Search for the cell housing the specified text and yield its (X, Y) center coordinate. 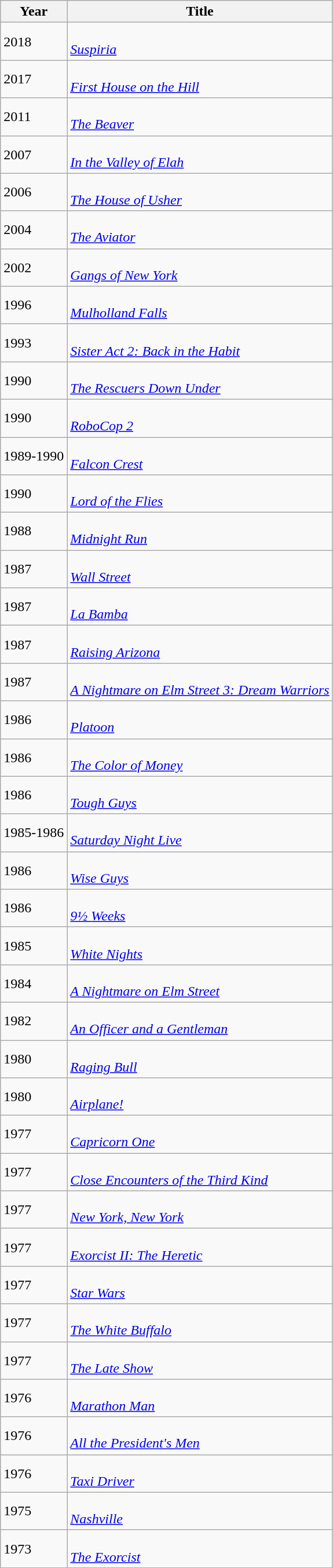
White Nights (200, 945)
Close Encounters of the Third Kind (200, 1172)
Wise Guys (200, 870)
An Officer and a Gentleman (200, 1021)
2006 (34, 192)
In the Valley of Elah (200, 154)
Lord of the Flies (200, 494)
Year (34, 12)
Suspiria (200, 42)
2017 (34, 79)
2011 (34, 117)
9½ Weeks (200, 908)
1973 (34, 1549)
Gangs of New York (200, 268)
Capricorn One (200, 1134)
Tough Guys (200, 795)
RoboCop 2 (200, 418)
Sister Act 2: Back in the Habit (200, 343)
The Beaver (200, 117)
The White Buffalo (200, 1323)
1996 (34, 305)
1993 (34, 343)
Title (200, 12)
Raising Arizona (200, 644)
The Exorcist (200, 1549)
2007 (34, 154)
A Nightmare on Elm Street (200, 984)
The Late Show (200, 1360)
Mulholland Falls (200, 305)
Marathon Man (200, 1398)
Airplane! (200, 1097)
Star Wars (200, 1285)
The Aviator (200, 229)
The Color of Money (200, 758)
1985 (34, 945)
2002 (34, 268)
Exorcist II: The Heretic (200, 1248)
New York, New York (200, 1209)
Saturday Night Live (200, 833)
1989-1990 (34, 455)
Wall Street (200, 569)
1975 (34, 1511)
Taxi Driver (200, 1474)
2004 (34, 229)
Nashville (200, 1511)
1984 (34, 984)
2018 (34, 42)
The House of Usher (200, 192)
Platoon (200, 719)
1982 (34, 1021)
The Rescuers Down Under (200, 380)
La Bamba (200, 607)
Raging Bull (200, 1059)
A Nightmare on Elm Street 3: Dream Warriors (200, 682)
First House on the Hill (200, 79)
1985-1986 (34, 833)
1988 (34, 532)
Midnight Run (200, 532)
Falcon Crest (200, 455)
All the President's Men (200, 1435)
